Return [X, Y] of the center of cell containing provided text 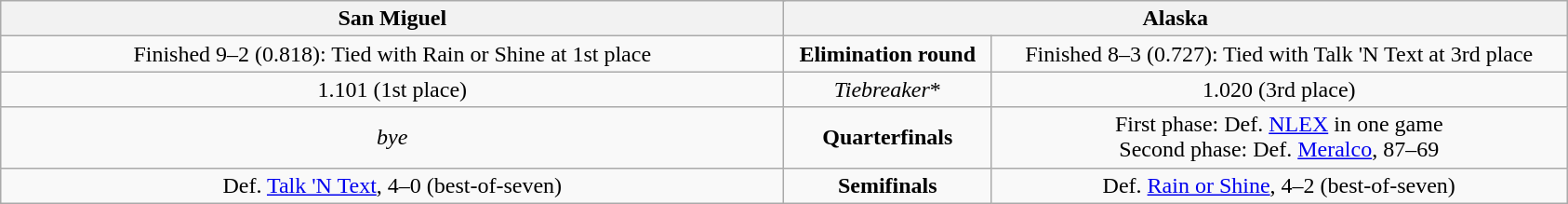
Finished 8–3 (0.727): Tied with Talk 'N Text at 3rd place [1280, 54]
Tiebreaker* [887, 89]
Quarterfinals [887, 138]
Def. Rain or Shine, 4–2 (best-of-seven) [1280, 185]
Def. Talk 'N Text, 4–0 (best-of-seven) [392, 185]
1.020 (3rd place) [1280, 89]
1.101 (1st place) [392, 89]
Alaska [1176, 19]
First phase: Def. NLEX in one game Second phase: Def. Meralco, 87–69 [1280, 138]
San Miguel [392, 19]
Elimination round [887, 54]
bye [392, 138]
Semifinals [887, 185]
Finished 9–2 (0.818): Tied with Rain or Shine at 1st place [392, 54]
